Return the [X, Y] coordinate for the center point of the cell that contains the specified text.  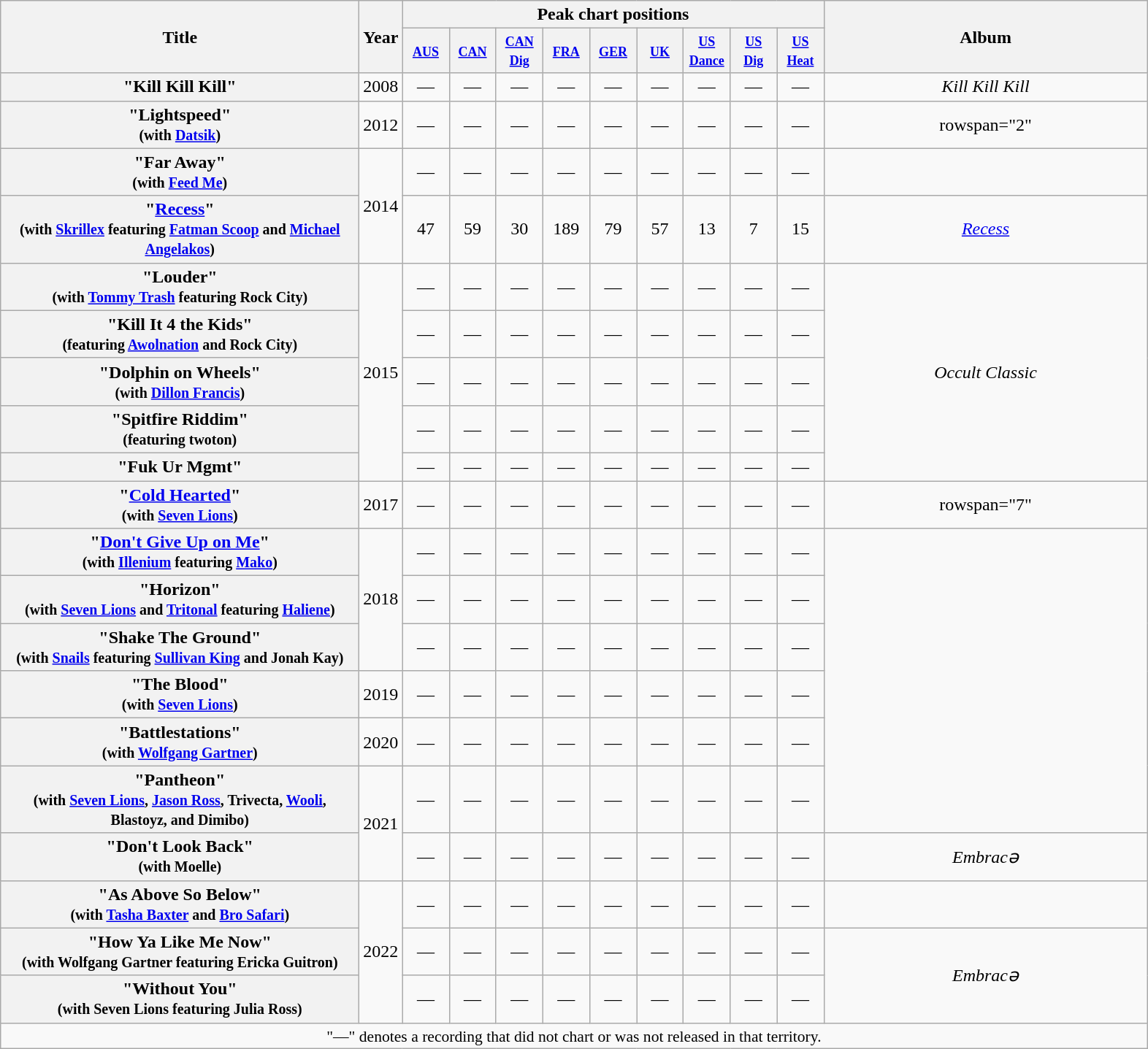
Album [986, 36]
Occult Classic [986, 372]
"Don't Give Up on Me" (with Illenium featuring Mako) [180, 552]
Year [381, 36]
USDance [707, 51]
2020 [381, 742]
2008 [381, 87]
57 [660, 229]
2018 [381, 600]
rowspan="2" [986, 124]
"Pantheon" (with Seven Lions, Jason Ross, Trivecta, Wooli, Blastoyz, and Dimibo) [180, 799]
47 [426, 229]
"Louder"(with Tommy Trash featuring Rock City) [180, 286]
2021 [381, 823]
2017 [381, 504]
Peak chart positions [613, 15]
AUS [426, 51]
GER [613, 51]
2019 [381, 695]
UK [660, 51]
"Recess"(with Skrillex featuring Fatman Scoop and Michael Angelakos) [180, 229]
CANDig [519, 51]
"Cold Hearted"(with Seven Lions) [180, 504]
"Fuk Ur Mgmt" [180, 466]
"—" denotes a recording that did not chart or was not released in that territory. [574, 1036]
"How Ya Like Me Now" (with Wolfgang Gartner featuring Ericka Guitron) [180, 952]
"Far Away"(with Feed Me) [180, 172]
79 [613, 229]
"Don't Look Back" (with Moelle) [180, 857]
FRA [566, 51]
"Lightspeed"(with Datsik) [180, 124]
CAN [472, 51]
"Battlestations" (with Wolfgang Gartner) [180, 742]
"Horizon" (with Seven Lions and Tritonal featuring Haliene) [180, 600]
30 [519, 229]
Kill Kill Kill [986, 87]
2012 [381, 124]
rowspan="7" [986, 504]
"As Above So Below" (with Tasha Baxter and Bro Safari) [180, 904]
"Shake The Ground" (with Snails featuring Sullivan King and Jonah Kay) [180, 647]
Title [180, 36]
"Kill Kill Kill" [180, 87]
2022 [381, 952]
59 [472, 229]
USHeat [800, 51]
15 [800, 229]
2015 [381, 372]
USDig [754, 51]
13 [707, 229]
"Dolphin on Wheels"(with Dillon Francis) [180, 381]
2014 [381, 206]
189 [566, 229]
7 [754, 229]
"Without You" (with Seven Lions featuring Julia Ross) [180, 999]
"Spitfire Riddim"(featuring twoton) [180, 429]
"The Blood" (with Seven Lions) [180, 695]
"Kill It 4 the Kids"(featuring Awolnation and Rock City) [180, 334]
Recess [986, 229]
